Scan for the cell matching the given text and deliver its [x, y] coordinate at center. 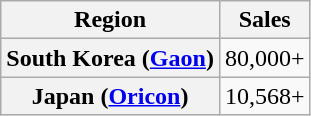
Region [110, 20]
Sales [264, 20]
10,568+ [264, 96]
80,000+ [264, 58]
South Korea (Gaon) [110, 58]
Japan (Oricon) [110, 96]
